Output the (X, Y) coordinate of the center of the cell containing the given text.  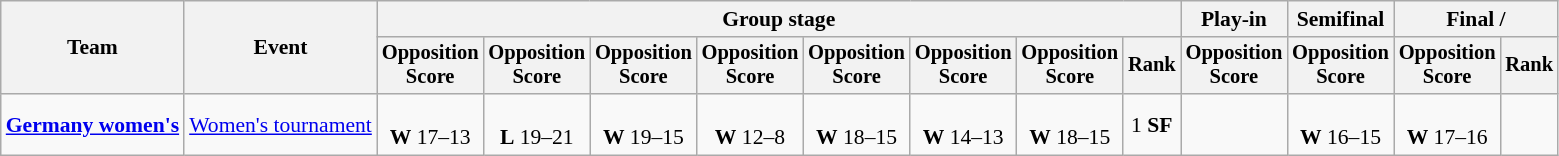
1 SF (1152, 124)
W 19–15 (644, 124)
Event (280, 48)
Women's tournament (280, 124)
W 12–8 (750, 124)
W 14–13 (964, 124)
L 19–21 (536, 124)
Germany women's (92, 124)
W 16–15 (1340, 124)
Group stage (779, 19)
Semifinal (1340, 19)
Team (92, 48)
W 17–16 (1448, 124)
Play-in (1234, 19)
W 17–13 (430, 124)
Final / (1476, 19)
